Pinpoint the cell where the given text exists, returning its (x, y) midpoint coordinate. 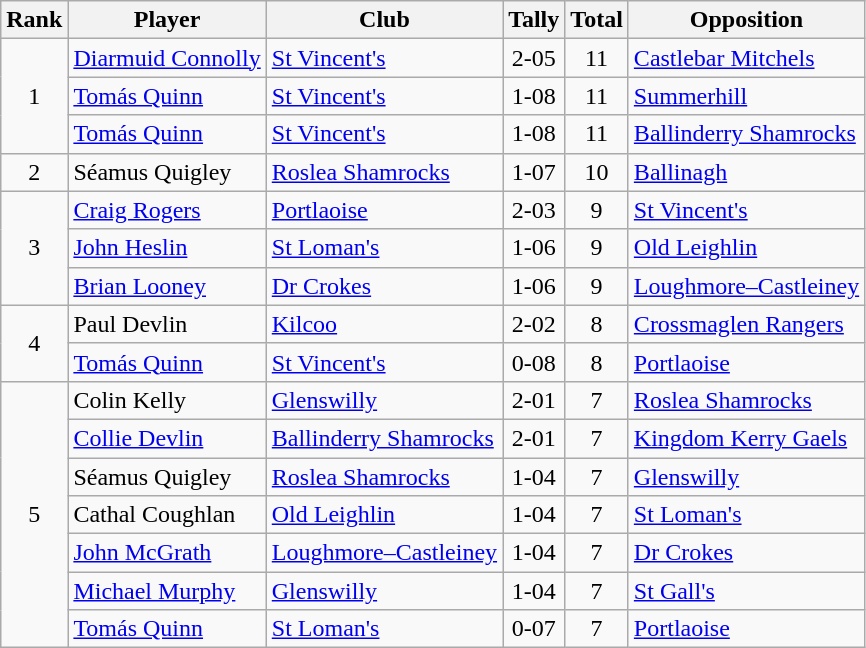
Diarmuid Connolly (167, 58)
Summerhill (746, 96)
Kilcoo (384, 324)
Total (597, 20)
1-07 (534, 172)
0-07 (534, 629)
5 (34, 514)
John McGrath (167, 553)
Craig Rogers (167, 210)
2-03 (534, 210)
Castlebar Mitchels (746, 58)
Crossmaglen Rangers (746, 324)
4 (34, 343)
Opposition (746, 20)
Colin Kelly (167, 400)
1 (34, 96)
Ballinagh (746, 172)
Michael Murphy (167, 591)
Collie Devlin (167, 438)
Tally (534, 20)
3 (34, 248)
John Heslin (167, 248)
Cathal Coughlan (167, 515)
St Gall's (746, 591)
2 (34, 172)
Player (167, 20)
Club (384, 20)
Kingdom Kerry Gaels (746, 438)
2-02 (534, 324)
10 (597, 172)
Paul Devlin (167, 324)
Brian Looney (167, 286)
2-05 (534, 58)
0-08 (534, 362)
Rank (34, 20)
